Pinpoint the cell where the given text exists, returning its [X, Y] midpoint coordinate. 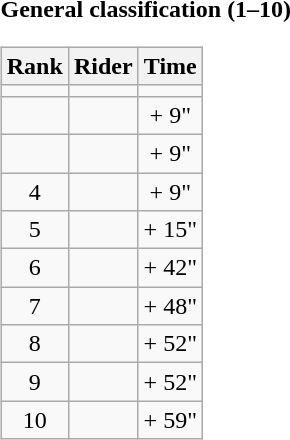
+ 59" [170, 420]
8 [34, 344]
7 [34, 306]
+ 15" [170, 230]
Time [170, 66]
5 [34, 230]
9 [34, 382]
+ 48" [170, 306]
6 [34, 268]
+ 42" [170, 268]
Rank [34, 66]
4 [34, 191]
10 [34, 420]
Rider [103, 66]
